Detect which cell encompasses the target text, then output its (X, Y) center coordinate. 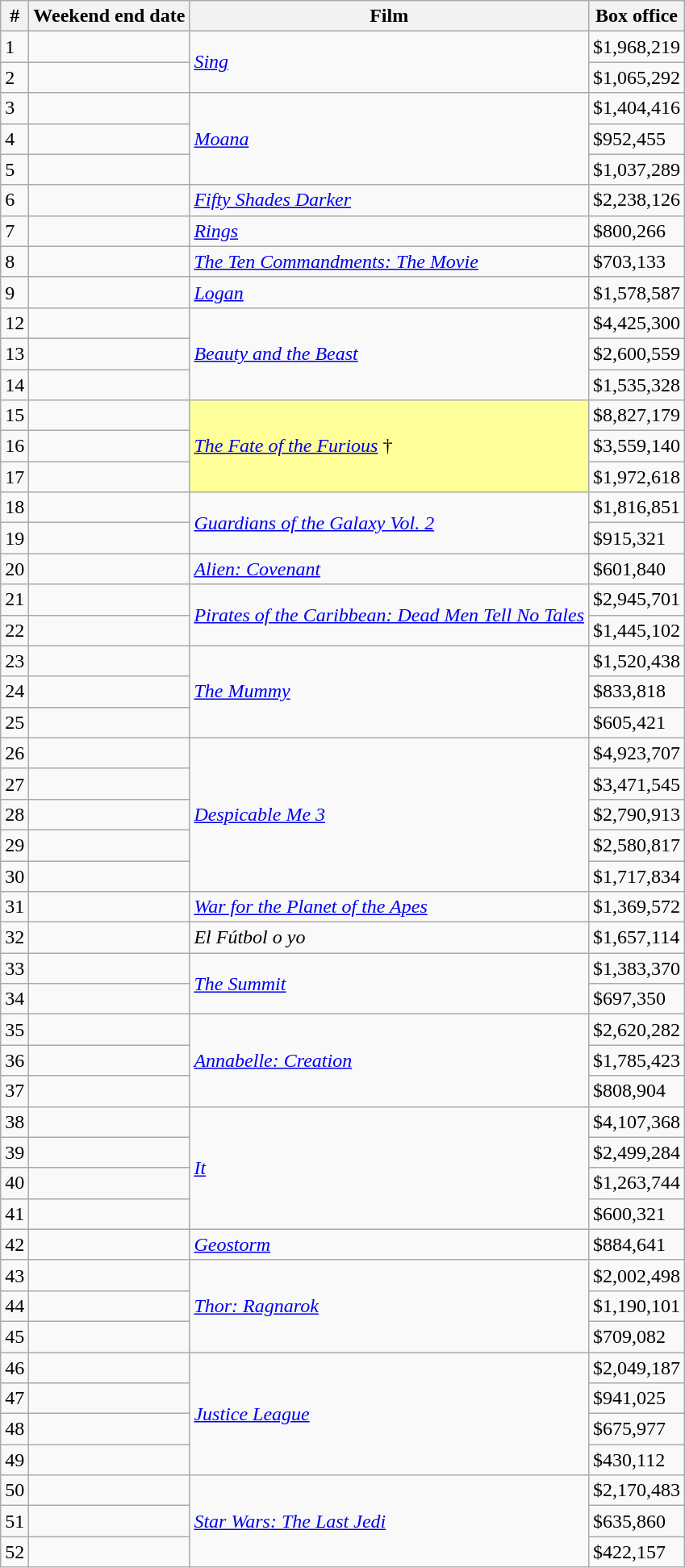
22 (15, 630)
14 (15, 385)
44 (15, 1306)
$697,350 (637, 999)
25 (15, 722)
Film (389, 16)
13 (15, 353)
28 (15, 814)
$1,535,328 (637, 385)
$1,065,292 (637, 77)
$3,559,140 (637, 446)
50 (15, 1491)
$2,002,498 (637, 1275)
The Mummy (389, 692)
$2,620,282 (637, 1030)
41 (15, 1214)
33 (15, 968)
Weekend end date (110, 16)
$635,860 (637, 1521)
$1,263,744 (637, 1183)
27 (15, 784)
$4,425,300 (637, 323)
$1,404,416 (637, 108)
47 (15, 1399)
$1,657,114 (637, 938)
6 (15, 200)
32 (15, 938)
49 (15, 1460)
$2,580,817 (637, 845)
19 (15, 538)
7 (15, 231)
$1,785,423 (637, 1060)
21 (15, 600)
$422,157 (637, 1552)
$833,818 (637, 692)
Thor: Ragnarok (389, 1306)
$1,190,101 (637, 1306)
$2,238,126 (637, 200)
$1,520,438 (637, 661)
20 (15, 569)
Star Wars: The Last Jedi (389, 1521)
$1,816,851 (637, 508)
16 (15, 446)
$8,827,179 (637, 416)
39 (15, 1152)
$1,383,370 (637, 968)
Rings (389, 231)
8 (15, 261)
4 (15, 139)
$915,321 (637, 538)
18 (15, 508)
$1,717,834 (637, 876)
$2,600,559 (637, 353)
$709,082 (637, 1336)
15 (15, 416)
$4,107,368 (637, 1122)
El Fútbol o yo (389, 938)
$1,445,102 (637, 630)
$430,112 (637, 1460)
Pirates of the Caribbean: Dead Men Tell No Tales (389, 615)
It (389, 1168)
Moana (389, 139)
Annabelle: Creation (389, 1060)
48 (15, 1429)
40 (15, 1183)
$675,977 (637, 1429)
1 (15, 47)
# (15, 16)
46 (15, 1368)
43 (15, 1275)
$1,578,587 (637, 292)
37 (15, 1091)
26 (15, 753)
Sing (389, 62)
12 (15, 323)
31 (15, 907)
$600,321 (637, 1214)
$1,369,572 (637, 907)
Logan (389, 292)
$952,455 (637, 139)
Alien: Covenant (389, 569)
5 (15, 169)
42 (15, 1244)
Fifty Shades Darker (389, 200)
51 (15, 1521)
9 (15, 292)
$2,790,913 (637, 814)
23 (15, 661)
$941,025 (637, 1399)
$601,840 (637, 569)
Despicable Me 3 (389, 814)
$3,471,545 (637, 784)
45 (15, 1336)
$2,170,483 (637, 1491)
35 (15, 1030)
$800,266 (637, 231)
The Fate of the Furious † (389, 446)
52 (15, 1552)
$808,904 (637, 1091)
War for the Planet of the Apes (389, 907)
30 (15, 876)
34 (15, 999)
2 (15, 77)
29 (15, 845)
36 (15, 1060)
$1,972,618 (637, 477)
$2,499,284 (637, 1152)
Box office (637, 16)
The Summit (389, 984)
$2,945,701 (637, 600)
Justice League (389, 1414)
$4,923,707 (637, 753)
$884,641 (637, 1244)
$1,968,219 (637, 47)
Beauty and the Beast (389, 353)
38 (15, 1122)
17 (15, 477)
The Ten Commandments: The Movie (389, 261)
$2,049,187 (637, 1368)
Guardians of the Galaxy Vol. 2 (389, 523)
$703,133 (637, 261)
Geostorm (389, 1244)
3 (15, 108)
24 (15, 692)
$1,037,289 (637, 169)
$605,421 (637, 722)
